From the cell containing the given text, extract its center point as (X, Y) coordinate. 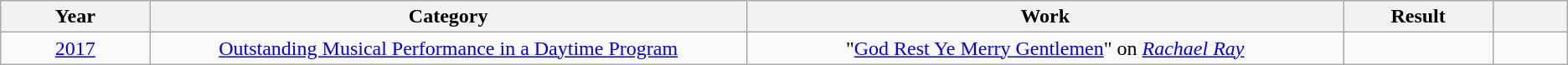
Outstanding Musical Performance in a Daytime Program (449, 48)
2017 (75, 48)
Year (75, 17)
Work (1045, 17)
Category (449, 17)
"God Rest Ye Merry Gentlemen" on Rachael Ray (1045, 48)
Result (1418, 17)
